Return the [x, y] coordinate for the center point of the cell that contains the specified text.  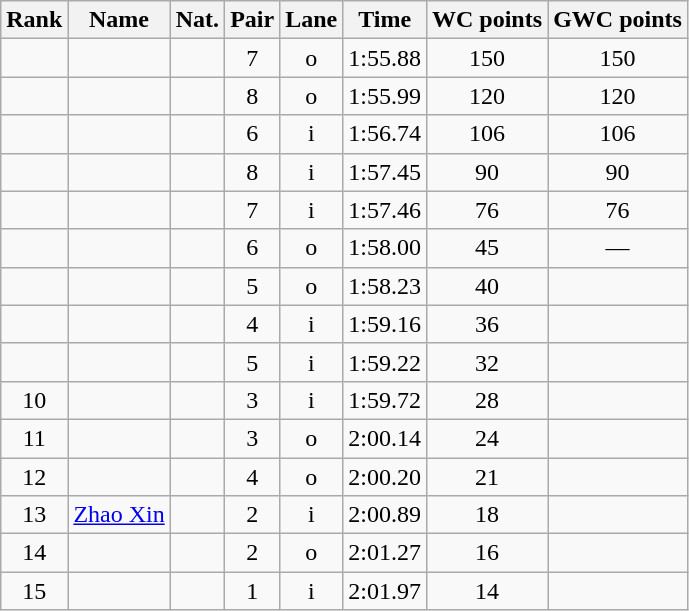
Nat. [197, 20]
1:59.22 [385, 362]
1:55.99 [385, 96]
2:00.89 [385, 515]
1:59.16 [385, 324]
GWC points [618, 20]
15 [34, 591]
— [618, 248]
40 [486, 286]
1:57.45 [385, 172]
2:00.14 [385, 438]
Zhao Xin [119, 515]
2:00.20 [385, 477]
10 [34, 400]
2:01.27 [385, 553]
18 [486, 515]
1 [252, 591]
12 [34, 477]
28 [486, 400]
24 [486, 438]
Rank [34, 20]
Pair [252, 20]
1:58.00 [385, 248]
45 [486, 248]
11 [34, 438]
13 [34, 515]
16 [486, 553]
36 [486, 324]
Time [385, 20]
1:59.72 [385, 400]
1:57.46 [385, 210]
Name [119, 20]
1:58.23 [385, 286]
WC points [486, 20]
32 [486, 362]
21 [486, 477]
1:56.74 [385, 134]
2:01.97 [385, 591]
1:55.88 [385, 58]
Lane [312, 20]
